Return the [x, y] coordinate for the center point of the cell that contains the specified text.  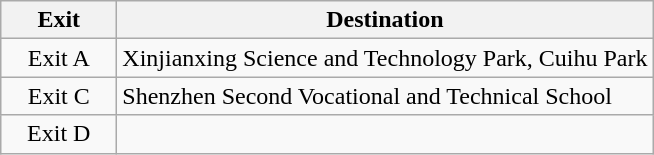
Exit [59, 20]
Exit C [59, 96]
Shenzhen Second Vocational and Technical School [385, 96]
Xinjianxing Science and Technology Park, Cuihu Park [385, 58]
Exit A [59, 58]
Exit D [59, 134]
Destination [385, 20]
